Determine the [x, y] coordinate at the center of the cell enclosing the given text.  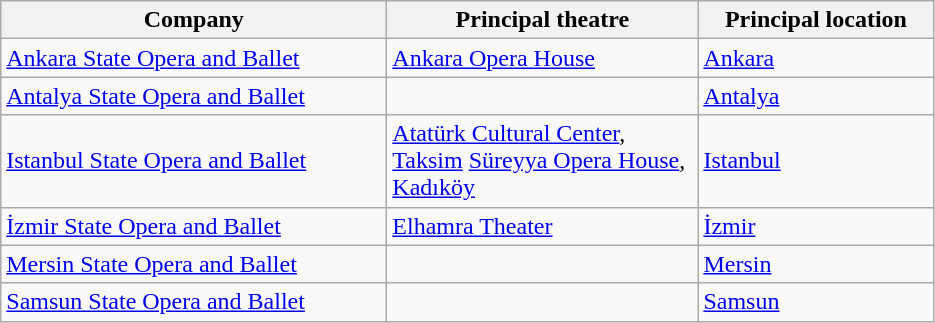
Ankara State Opera and Ballet [194, 58]
Samsun [816, 302]
Mersin State Opera and Ballet [194, 264]
Principal theatre [542, 20]
Elhamra Theater [542, 226]
Ankara [816, 58]
İzmir State Opera and Ballet [194, 226]
Antalya State Opera and Ballet [194, 96]
Antalya [816, 96]
Company [194, 20]
Istanbul State Opera and Ballet [194, 161]
Atatürk Cultural Center, Taksim Süreyya Opera House, Kadıköy [542, 161]
Samsun State Opera and Ballet [194, 302]
Istanbul [816, 161]
Principal location [816, 20]
Ankara Opera House [542, 58]
İzmir [816, 226]
Mersin [816, 264]
